Search for the cell housing the specified text and yield its [X, Y] center coordinate. 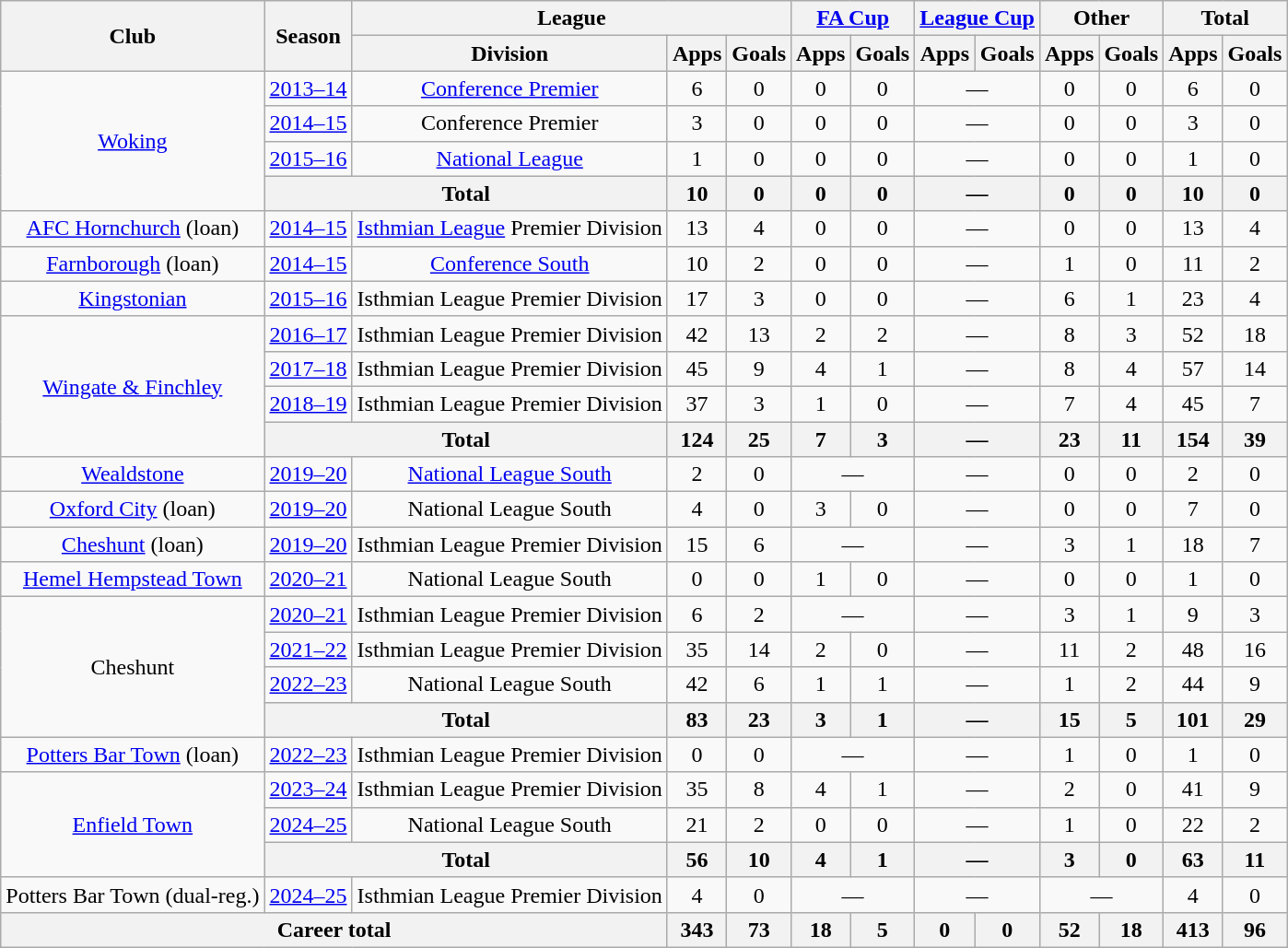
2017–18 [308, 369]
413 [1193, 930]
Division [509, 53]
Season [308, 36]
17 [697, 298]
2016–17 [308, 334]
2013–14 [308, 88]
Wealdstone [133, 474]
2018–19 [308, 404]
Cheshunt [133, 667]
Potters Bar Town (dual-reg.) [133, 895]
154 [1193, 439]
44 [1193, 685]
21 [697, 825]
League [571, 18]
124 [697, 439]
Potters Bar Town (loan) [133, 755]
Kingstonian [133, 298]
96 [1255, 930]
Other [1101, 18]
Cheshunt (loan) [133, 544]
League Cup [978, 18]
37 [697, 404]
48 [1193, 650]
101 [1193, 720]
FA Cup [853, 18]
Club [133, 36]
AFC Hornchurch (loan) [133, 228]
National League [509, 158]
Career total [334, 930]
57 [1193, 369]
2023–24 [308, 790]
Woking [133, 141]
2021–22 [308, 650]
Wingate & Finchley [133, 386]
25 [759, 439]
Farnborough (loan) [133, 263]
83 [697, 720]
Oxford City (loan) [133, 509]
Conference South [509, 263]
Hemel Hempstead Town [133, 579]
343 [697, 930]
56 [697, 860]
29 [1255, 720]
63 [1193, 860]
39 [1255, 439]
73 [759, 930]
22 [1193, 825]
Enfield Town [133, 825]
41 [1193, 790]
16 [1255, 650]
